Find where the given text appears and provide that cell's center as [x, y] coordinate. 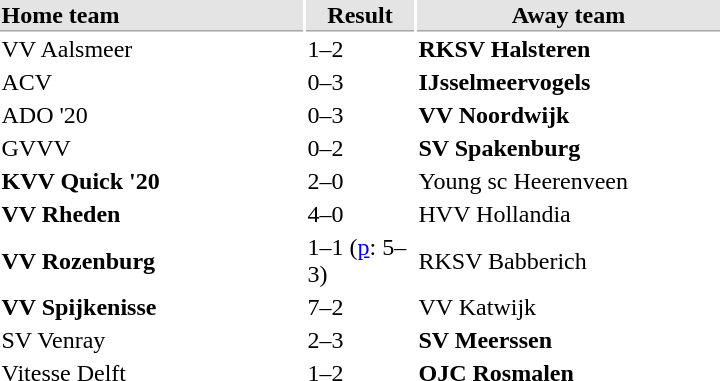
IJsselmeervogels [568, 83]
7–2 [360, 307]
2–3 [360, 341]
GVVV [152, 149]
RKSV Babberich [568, 260]
0–2 [360, 149]
4–0 [360, 215]
SV Meerssen [568, 341]
VV Rheden [152, 215]
2–0 [360, 181]
Young sc Heerenveen [568, 181]
Home team [152, 16]
Result [360, 16]
1–2 [360, 49]
SV Spakenburg [568, 149]
VV Katwijk [568, 307]
VV Spijkenisse [152, 307]
RKSV Halsteren [568, 49]
HVV Hollandia [568, 215]
ACV [152, 83]
Away team [568, 16]
VV Aalsmeer [152, 49]
SV Venray [152, 341]
VV Rozenburg [152, 260]
VV Noordwijk [568, 115]
ADO '20 [152, 115]
1–1 (p: 5–3) [360, 260]
KVV Quick '20 [152, 181]
